Return [X, Y] of the center of cell containing provided text 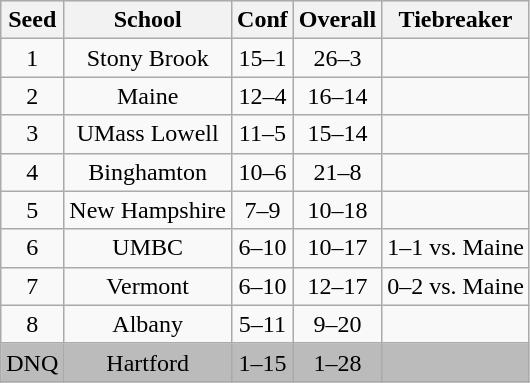
Overall [337, 20]
5–11 [263, 324]
Albany [148, 324]
1–28 [337, 362]
2 [32, 96]
8 [32, 324]
9–20 [337, 324]
11–5 [263, 134]
UMBC [148, 248]
7–9 [263, 210]
12–4 [263, 96]
Seed [32, 20]
15–14 [337, 134]
Stony Brook [148, 58]
Tiebreaker [456, 20]
0–2 vs. Maine [456, 286]
1 [32, 58]
6 [32, 248]
School [148, 20]
UMass Lowell [148, 134]
15–1 [263, 58]
1–1 vs. Maine [456, 248]
1–15 [263, 362]
5 [32, 210]
16–14 [337, 96]
10–6 [263, 172]
Vermont [148, 286]
26–3 [337, 58]
Maine [148, 96]
10–17 [337, 248]
New Hampshire [148, 210]
Conf [263, 20]
3 [32, 134]
Binghamton [148, 172]
7 [32, 286]
DNQ [32, 362]
21–8 [337, 172]
Hartford [148, 362]
4 [32, 172]
10–18 [337, 210]
12–17 [337, 286]
